Identify which cell holds the provided text, then report its (X, Y) central coordinate. 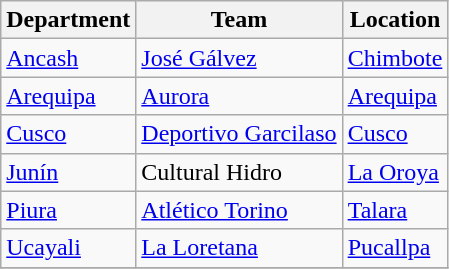
Chimbote (395, 58)
Cultural Hidro (239, 172)
Ancash (68, 58)
José Gálvez (239, 58)
La Oroya (395, 172)
Atlético Torino (239, 210)
Piura (68, 210)
Ucayali (68, 248)
Location (395, 20)
Pucallpa (395, 248)
Aurora (239, 96)
Junín (68, 172)
La Loretana (239, 248)
Team (239, 20)
Talara (395, 210)
Department (68, 20)
Deportivo Garcilaso (239, 134)
